Find where the given text appears and provide that cell's center as (X, Y) coordinate. 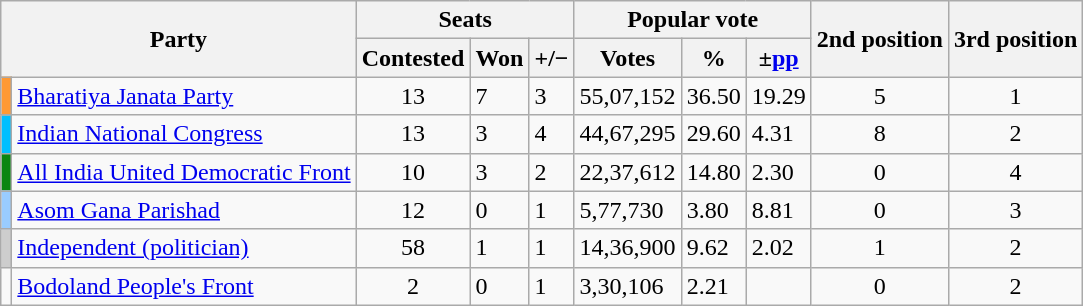
5 (880, 96)
% (714, 58)
55,07,152 (628, 96)
Bodoland People's Front (184, 286)
3.80 (714, 210)
8.81 (778, 210)
3,30,106 (628, 286)
3rd position (1015, 39)
2.02 (778, 248)
10 (413, 172)
All India United Democratic Front (184, 172)
2.30 (778, 172)
Popular vote (692, 20)
19.29 (778, 96)
8 (880, 134)
14.80 (714, 172)
Bharatiya Janata Party (184, 96)
Independent (politician) (184, 248)
+/− (552, 58)
9.62 (714, 248)
12 (413, 210)
Asom Gana Parishad (184, 210)
Contested (413, 58)
Party (178, 39)
44,67,295 (628, 134)
Seats (465, 20)
29.60 (714, 134)
2nd position (880, 39)
4.31 (778, 134)
2.21 (714, 286)
Won (500, 58)
58 (413, 248)
36.50 (714, 96)
7 (500, 96)
5,77,730 (628, 210)
22,37,612 (628, 172)
Votes (628, 58)
Indian National Congress (184, 134)
14,36,900 (628, 248)
±pp (778, 58)
